Output the (X, Y) coordinate of the center of the cell containing the given text.  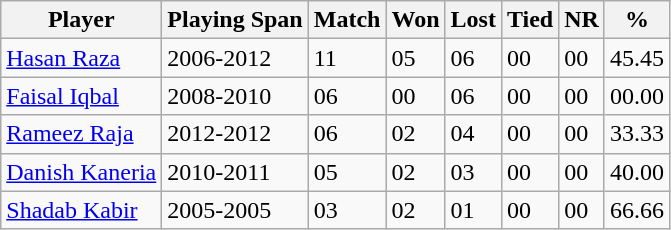
11 (347, 58)
Tied (530, 20)
45.45 (636, 58)
Match (347, 20)
33.33 (636, 134)
Rameez Raja (82, 134)
Faisal Iqbal (82, 96)
Won (416, 20)
2012-2012 (235, 134)
01 (473, 210)
Shadab Kabir (82, 210)
40.00 (636, 172)
Danish Kaneria (82, 172)
Lost (473, 20)
00.00 (636, 96)
2010-2011 (235, 172)
Playing Span (235, 20)
Hasan Raza (82, 58)
2005-2005 (235, 210)
NR (582, 20)
Player (82, 20)
2006-2012 (235, 58)
04 (473, 134)
% (636, 20)
2008-2010 (235, 96)
66.66 (636, 210)
